Return (x, y) of the center of cell containing provided text 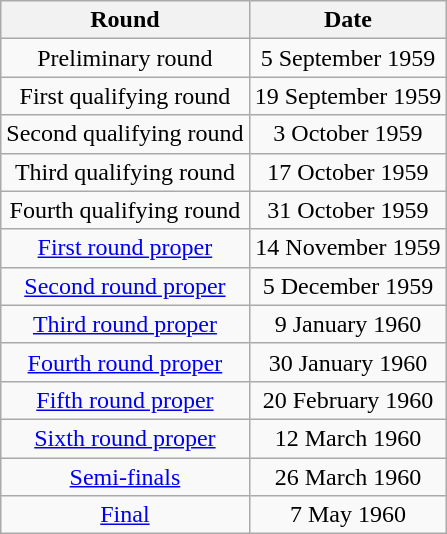
12 March 1960 (348, 438)
Second qualifying round (125, 134)
Third round proper (125, 324)
Preliminary round (125, 58)
Third qualifying round (125, 172)
Final (125, 515)
First qualifying round (125, 96)
30 January 1960 (348, 362)
First round proper (125, 248)
9 January 1960 (348, 324)
Fifth round proper (125, 400)
5 December 1959 (348, 286)
Semi-finals (125, 477)
Fourth qualifying round (125, 210)
20 February 1960 (348, 400)
7 May 1960 (348, 515)
Sixth round proper (125, 438)
19 September 1959 (348, 96)
17 October 1959 (348, 172)
31 October 1959 (348, 210)
5 September 1959 (348, 58)
14 November 1959 (348, 248)
Round (125, 20)
Second round proper (125, 286)
3 October 1959 (348, 134)
Fourth round proper (125, 362)
Date (348, 20)
26 March 1960 (348, 477)
